Locate the cell with the specified text and output its [X, Y] center coordinate. 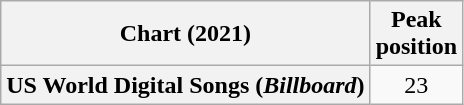
23 [416, 85]
US World Digital Songs (Billboard) [186, 85]
Peakposition [416, 34]
Chart (2021) [186, 34]
